Scan for the cell matching the given text and deliver its (x, y) coordinate at center. 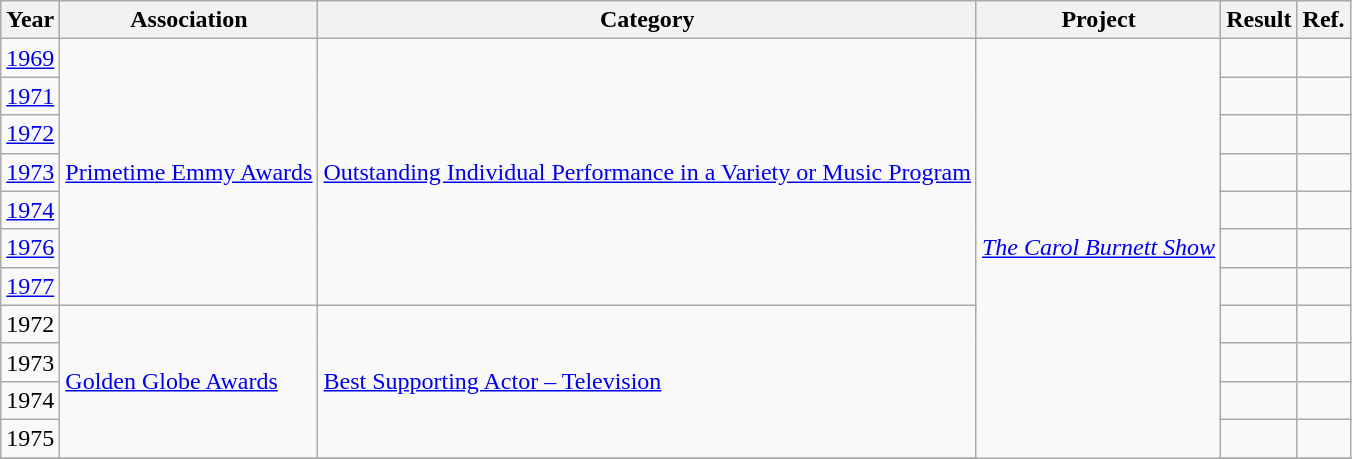
1969 (30, 58)
Result (1259, 20)
1977 (30, 286)
Project (1098, 20)
Primetime Emmy Awards (189, 172)
Best Supporting Actor – Television (647, 381)
Association (189, 20)
Category (647, 20)
1975 (30, 438)
Golden Globe Awards (189, 381)
1971 (30, 96)
Ref. (1324, 20)
Year (30, 20)
Outstanding Individual Performance in a Variety or Music Program (647, 172)
1976 (30, 248)
The Carol Burnett Show (1098, 248)
